Return the [x, y] coordinate for the center point of the cell that contains the specified text.  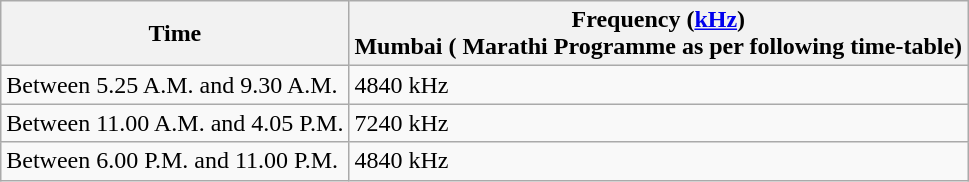
Time [175, 34]
Frequency (kHz)Mumbai ( Marathi Programme as per following time-table) [658, 34]
7240 kHz [658, 123]
Between 6.00 P.M. and 11.00 P.M. [175, 161]
Between 11.00 A.M. and 4.05 P.M. [175, 123]
Between 5.25 A.M. and 9.30 A.M. [175, 85]
